Return the [X, Y] coordinate for the center point of the cell that contains the specified text.  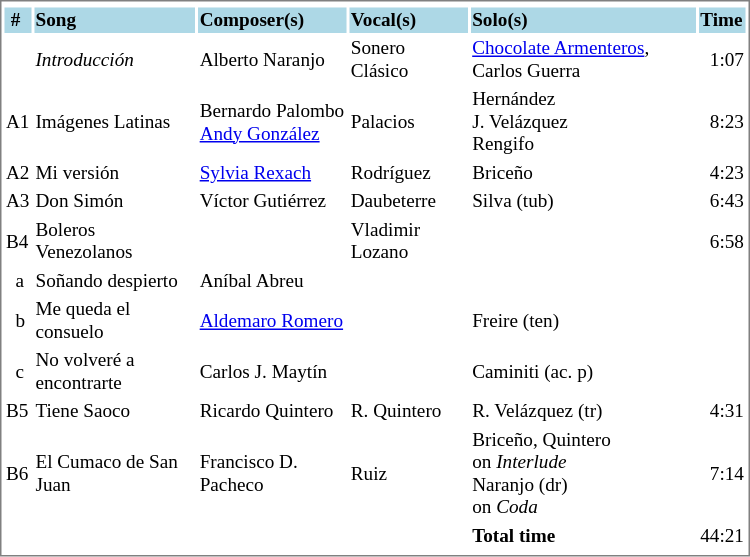
Alberto Naranjo [272, 60]
7:14 [722, 474]
El Cumaco de San Juan [114, 474]
Me queda el consuelo [114, 321]
4:31 [722, 412]
8:23 [722, 122]
Rodríguez [408, 173]
A1 [17, 122]
6:58 [722, 242]
Francisco D. Pacheco [272, 474]
Silva (tub) [584, 202]
a [17, 281]
Time [722, 21]
4:23 [722, 173]
B6 [17, 474]
Chocolate Armenteros, Carlos Guerra [584, 60]
A3 [17, 202]
A2 [17, 173]
Caminiti (ac. p) [584, 372]
b [17, 321]
Freire (ten) [584, 321]
Imágenes Latinas [114, 122]
c [17, 372]
44:21 [722, 537]
Ruiz [408, 474]
Solo(s) [584, 21]
Aldemaro Romero [272, 321]
Briceño [584, 173]
Tiene Saoco [114, 412]
6:43 [722, 202]
Hernández J. VelázquezRengifo [584, 122]
Briceño, Quinteroon InterludeNaranjo (dr)on Coda [584, 474]
Palacios [408, 122]
Vladimir Lozano [408, 242]
Ricardo Quintero [272, 412]
Carlos J. Maytín [272, 372]
Mi versión [114, 173]
R. Velázquez (tr) [584, 412]
# [17, 21]
B4 [17, 242]
Daubeterre [408, 202]
Introducción [114, 60]
Soñando despierto [114, 281]
Bernardo PalomboAndy González [272, 122]
Composer(s) [272, 21]
No volveré a encontrarte [114, 372]
Sonero Clásico [408, 60]
Total time [584, 537]
R. Quintero [408, 412]
Sylvia Rexach [272, 173]
Vocal(s) [408, 21]
Boleros Venezolanos [114, 242]
Aníbal Abreu [272, 281]
Víctor Gutiérrez [272, 202]
Don Simón [114, 202]
B5 [17, 412]
1:07 [722, 60]
Song [114, 21]
